Provide the [X, Y] coordinate of the cell's center where the given text is located.  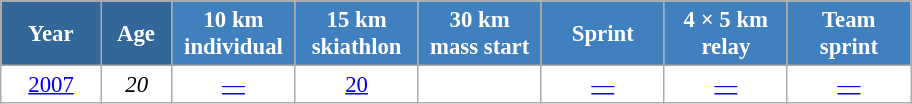
Age [136, 34]
30 km mass start [480, 34]
4 × 5 km relay [726, 34]
10 km individual [234, 34]
15 km skiathlon [356, 34]
2007 [52, 85]
Sprint [602, 34]
Year [52, 34]
Team sprint [848, 34]
